Output the (X, Y) coordinate of the center of the cell containing the given text.  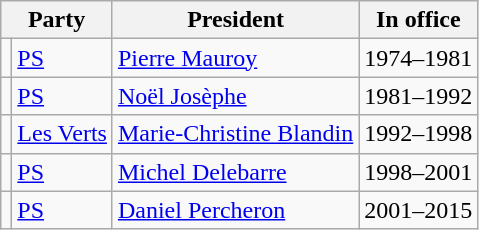
1981–1992 (418, 96)
President (235, 20)
In office (418, 20)
Marie-Christine Blandin (235, 134)
2001–2015 (418, 210)
Daniel Percheron (235, 210)
Michel Delebarre (235, 172)
1998–2001 (418, 172)
1974–1981 (418, 58)
Les Verts (62, 134)
Party (57, 20)
Noël Josèphe (235, 96)
1992–1998 (418, 134)
Pierre Mauroy (235, 58)
